Scan for the cell matching the given text and deliver its (X, Y) coordinate at center. 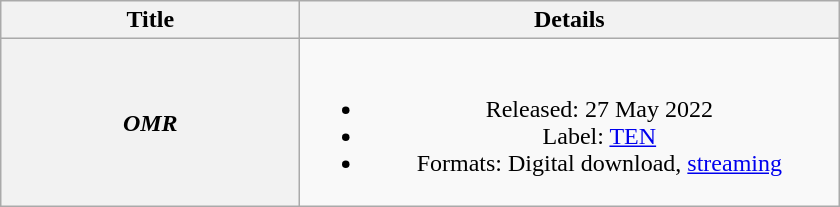
Details (570, 20)
Released: 27 May 2022Label: TENFormats: Digital download, streaming (570, 122)
Title (150, 20)
OMR (150, 122)
